Return the (x, y) coordinate for the center point of the cell that contains the specified text.  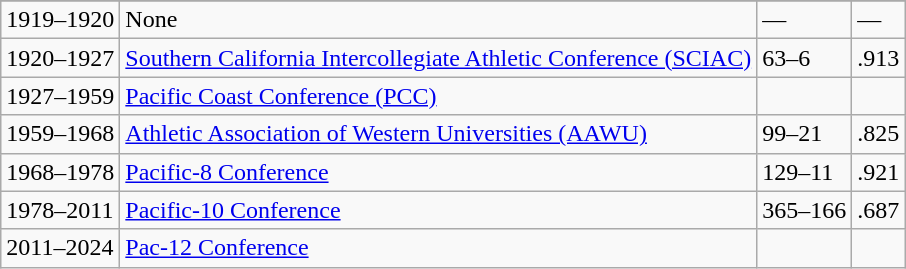
.825 (878, 134)
2011–2024 (60, 248)
1927–1959 (60, 96)
365–166 (804, 210)
Southern California Intercollegiate Athletic Conference (SCIAC) (438, 58)
.687 (878, 210)
Pacific-10 Conference (438, 210)
.921 (878, 172)
Pac-12 Conference (438, 248)
1978–2011 (60, 210)
1920–1927 (60, 58)
99–21 (804, 134)
1959–1968 (60, 134)
1919–1920 (60, 20)
129–11 (804, 172)
Pacific Coast Conference (PCC) (438, 96)
.913 (878, 58)
Pacific-8 Conference (438, 172)
63–6 (804, 58)
1968–1978 (60, 172)
None (438, 20)
Athletic Association of Western Universities (AAWU) (438, 134)
